Determine the (X, Y) coordinate at the center of the cell enclosing the given text.  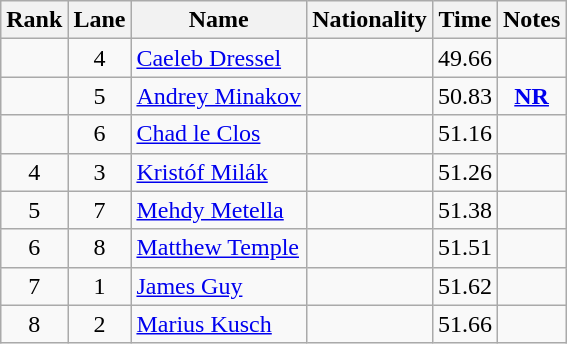
Lane (100, 20)
Andrey Minakov (219, 96)
2 (100, 324)
Chad le Clos (219, 134)
Rank (34, 20)
50.83 (464, 96)
James Guy (219, 286)
Marius Kusch (219, 324)
51.51 (464, 248)
51.38 (464, 210)
51.26 (464, 172)
NR (531, 96)
51.62 (464, 286)
Notes (531, 20)
51.16 (464, 134)
Nationality (370, 20)
1 (100, 286)
49.66 (464, 58)
Time (464, 20)
Kristóf Milák (219, 172)
51.66 (464, 324)
3 (100, 172)
Mehdy Metella (219, 210)
Name (219, 20)
Matthew Temple (219, 248)
Caeleb Dressel (219, 58)
